Extract the (x, y) coordinate from the center of the cell holding the provided text.  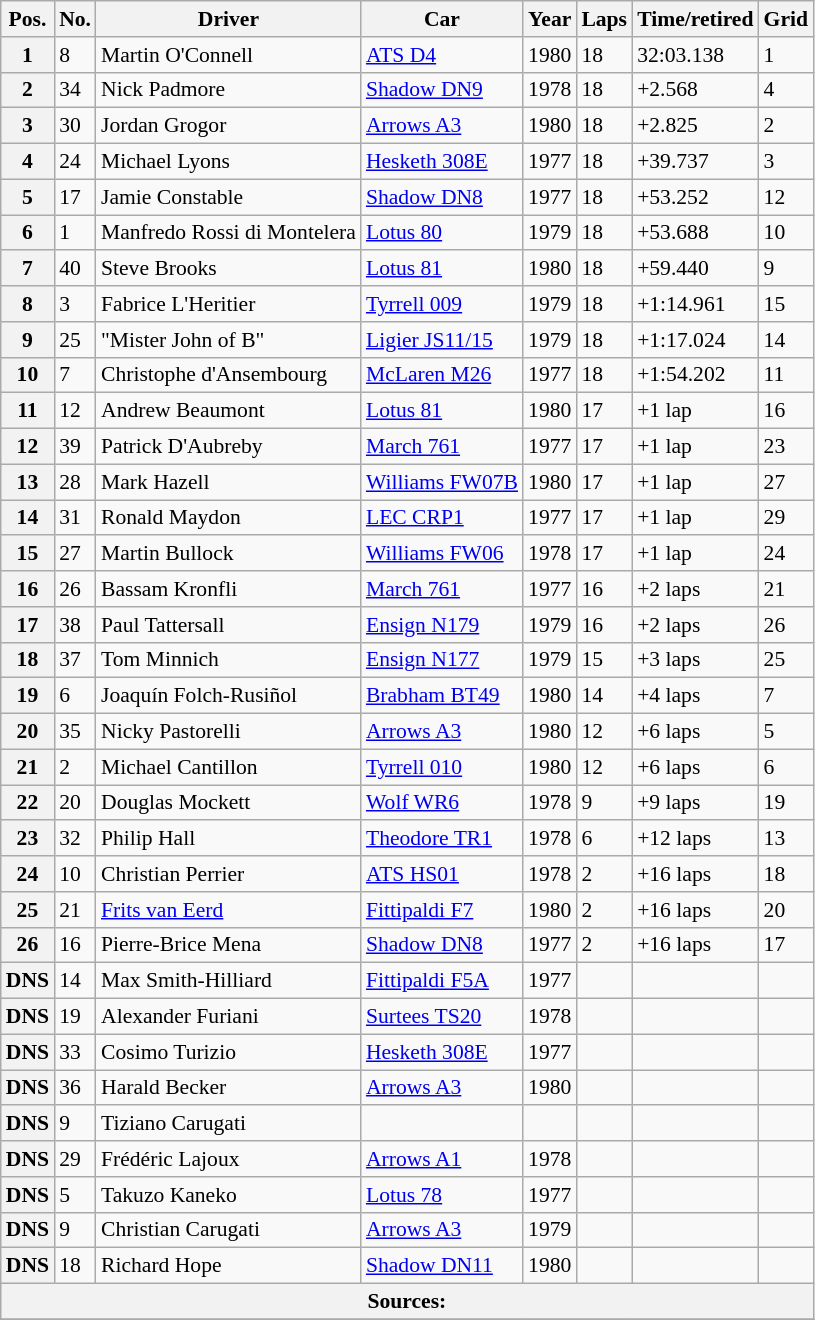
Martin Bullock (228, 554)
Brabham BT49 (442, 696)
Jamie Constable (228, 197)
+1:14.961 (695, 304)
Surtees TS20 (442, 1017)
Joaquín Folch-Rusiñol (228, 696)
+9 laps (695, 803)
Fittipaldi F7 (442, 910)
Martin O'Connell (228, 55)
+4 laps (695, 696)
Frits van Eerd (228, 910)
Pierre-Brice Mena (228, 945)
34 (75, 90)
+12 laps (695, 839)
Christian Perrier (228, 874)
Paul Tattersall (228, 625)
Williams FW07B (442, 482)
Shadow DN11 (442, 1266)
Shadow DN9 (442, 90)
33 (75, 1052)
Nick Padmore (228, 90)
Fabrice L'Heritier (228, 304)
38 (75, 625)
+53.252 (695, 197)
+1:17.024 (695, 340)
Harald Becker (228, 1088)
30 (75, 126)
40 (75, 269)
Nicky Pastorelli (228, 732)
Tom Minnich (228, 660)
35 (75, 732)
+2.568 (695, 90)
Ligier JS11/15 (442, 340)
Max Smith-Hilliard (228, 981)
Alexander Furiani (228, 1017)
McLaren M26 (442, 375)
Steve Brooks (228, 269)
39 (75, 447)
Tiziano Carugati (228, 1124)
No. (75, 19)
32 (75, 839)
Tyrrell 010 (442, 767)
Christophe d'Ansembourg (228, 375)
22 (28, 803)
Sources: (407, 1302)
Ensign N177 (442, 660)
Mark Hazell (228, 482)
Philip Hall (228, 839)
Lotus 80 (442, 233)
Tyrrell 009 (442, 304)
Jordan Grogor (228, 126)
28 (75, 482)
Pos. (28, 19)
Andrew Beaumont (228, 411)
Wolf WR6 (442, 803)
Michael Lyons (228, 162)
Michael Cantillon (228, 767)
Grid (786, 19)
Christian Carugati (228, 1230)
Douglas Mockett (228, 803)
+2.825 (695, 126)
+3 laps (695, 660)
Patrick D'Aubreby (228, 447)
+39.737 (695, 162)
Year (550, 19)
+53.688 (695, 233)
Ronald Maydon (228, 518)
Lotus 78 (442, 1195)
LEC CRP1 (442, 518)
Fittipaldi F5A (442, 981)
ATS HS01 (442, 874)
Driver (228, 19)
37 (75, 660)
Ensign N179 (442, 625)
Bassam Kronfli (228, 589)
Time/retired (695, 19)
Cosimo Turizio (228, 1052)
32:03.138 (695, 55)
Williams FW06 (442, 554)
31 (75, 518)
Laps (604, 19)
Car (442, 19)
+1:54.202 (695, 375)
Manfredo Rossi di Montelera (228, 233)
Theodore TR1 (442, 839)
ATS D4 (442, 55)
"Mister John of B" (228, 340)
Richard Hope (228, 1266)
Frédéric Lajoux (228, 1159)
36 (75, 1088)
+59.440 (695, 269)
Arrows A1 (442, 1159)
Takuzo Kaneko (228, 1195)
